Provide the (x, y) coordinate of the cell's center where the given text is located.  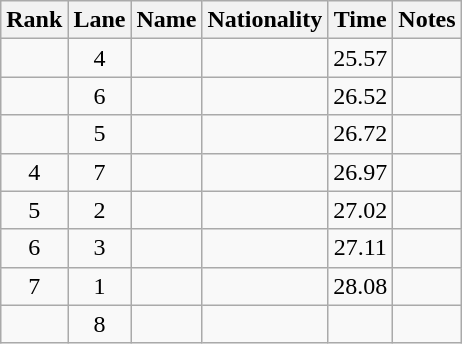
27.02 (360, 210)
Name (166, 20)
25.57 (360, 58)
8 (100, 324)
Nationality (265, 20)
27.11 (360, 248)
28.08 (360, 286)
26.72 (360, 134)
Lane (100, 20)
3 (100, 248)
26.52 (360, 96)
26.97 (360, 172)
Notes (427, 20)
Time (360, 20)
2 (100, 210)
1 (100, 286)
Rank (34, 20)
